Return the (X, Y) coordinate for the center point of the cell that contains the specified text.  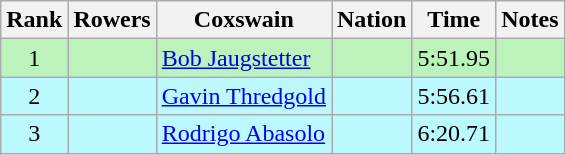
Coxswain (244, 20)
2 (34, 96)
Gavin Thredgold (244, 96)
Nation (372, 20)
5:56.61 (454, 96)
Time (454, 20)
3 (34, 134)
Rodrigo Abasolo (244, 134)
Rowers (112, 20)
Rank (34, 20)
5:51.95 (454, 58)
Notes (530, 20)
6:20.71 (454, 134)
Bob Jaugstetter (244, 58)
1 (34, 58)
